Find where the given text appears and provide that cell's center as [x, y] coordinate. 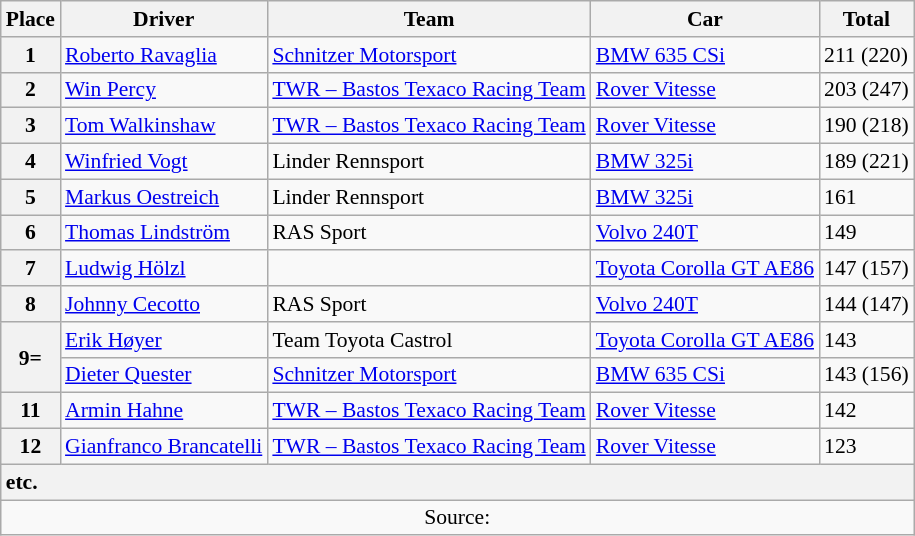
Dieter Quester [164, 375]
161 [866, 197]
144 (147) [866, 304]
3 [30, 126]
12 [30, 447]
Roberto Ravaglia [164, 55]
11 [30, 411]
190 (218) [866, 126]
Team Toyota Castrol [428, 340]
6 [30, 233]
Erik Høyer [164, 340]
1 [30, 55]
Thomas Lindström [164, 233]
Place [30, 19]
Tom Walkinshaw [164, 126]
7 [30, 269]
Winfried Vogt [164, 162]
Markus Oestreich [164, 197]
Source: [458, 518]
8 [30, 304]
Win Percy [164, 90]
2 [30, 90]
9= [30, 358]
147 (157) [866, 269]
etc. [458, 482]
Johnny Cecotto [164, 304]
142 [866, 411]
Driver [164, 19]
149 [866, 233]
Ludwig Hölzl [164, 269]
143 [866, 340]
Armin Hahne [164, 411]
211 (220) [866, 55]
4 [30, 162]
Gianfranco Brancatelli [164, 447]
Total [866, 19]
143 (156) [866, 375]
203 (247) [866, 90]
Team [428, 19]
5 [30, 197]
123 [866, 447]
189 (221) [866, 162]
Car [705, 19]
